Search for the cell housing the specified text and yield its (X, Y) center coordinate. 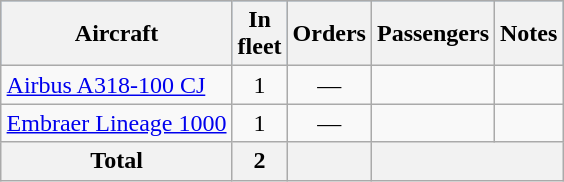
Aircraft (116, 34)
Airbus A318-100 CJ (116, 85)
2 (260, 161)
Notes (529, 34)
Infleet (260, 34)
Passengers (432, 34)
Embraer Lineage 1000 (116, 123)
Orders (329, 34)
Total (116, 161)
